Capture the cell that displays the provided text and extract its [x, y] central coordinate. 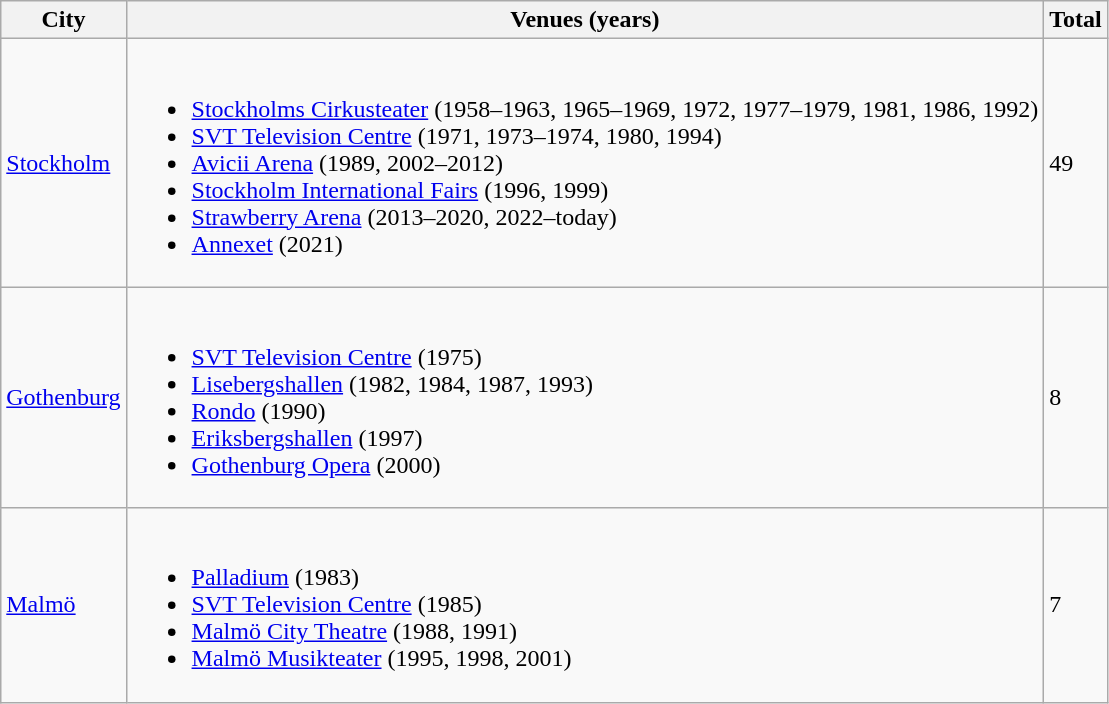
Stockholm [64, 163]
Gothenburg [64, 398]
City [64, 20]
Palladium (1983)SVT Television Centre (1985)Malmö City Theatre (1988, 1991)Malmö Musikteater (1995, 1998, 2001) [585, 605]
8 [1076, 398]
Malmö [64, 605]
49 [1076, 163]
SVT Television Centre (1975)Lisebergshallen (1982, 1984, 1987, 1993)Rondo (1990)Eriksbergshallen (1997)Gothenburg Opera (2000) [585, 398]
Venues (years) [585, 20]
7 [1076, 605]
Total [1076, 20]
